Locate the cell with the specified text and output its [x, y] center coordinate. 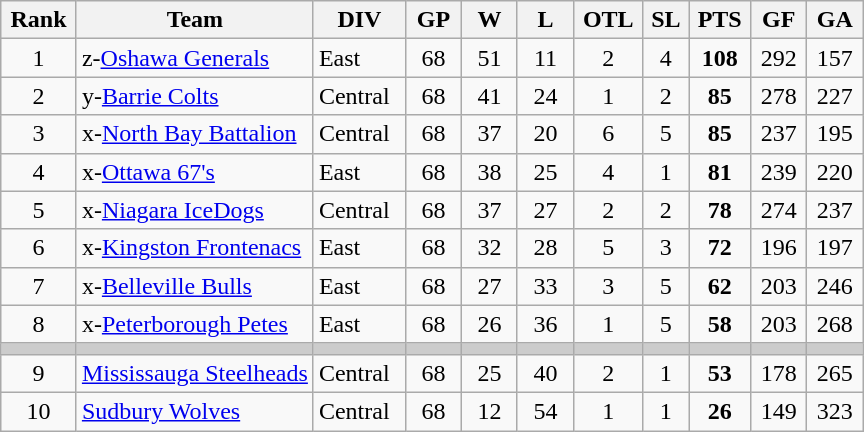
8 [39, 324]
227 [835, 96]
9 [39, 373]
268 [835, 324]
78 [720, 210]
41 [489, 96]
x-Belleville Bulls [194, 286]
y-Barrie Colts [194, 96]
32 [489, 248]
Team [194, 20]
195 [835, 134]
157 [835, 58]
274 [779, 210]
24 [545, 96]
108 [720, 58]
x-Ottawa 67's [194, 172]
62 [720, 286]
GP [433, 20]
GA [835, 20]
220 [835, 172]
36 [545, 324]
10 [39, 411]
PTS [720, 20]
GF [779, 20]
265 [835, 373]
72 [720, 248]
58 [720, 324]
38 [489, 172]
239 [779, 172]
Rank [39, 20]
196 [779, 248]
11 [545, 58]
x-Kingston Frontenacs [194, 248]
20 [545, 134]
x-North Bay Battalion [194, 134]
292 [779, 58]
197 [835, 248]
W [489, 20]
33 [545, 286]
12 [489, 411]
OTL [608, 20]
Sudbury Wolves [194, 411]
149 [779, 411]
51 [489, 58]
278 [779, 96]
x-Peterborough Petes [194, 324]
x-Niagara IceDogs [194, 210]
40 [545, 373]
53 [720, 373]
81 [720, 172]
28 [545, 248]
Mississauga Steelheads [194, 373]
z-Oshawa Generals [194, 58]
178 [779, 373]
DIV [359, 20]
L [545, 20]
54 [545, 411]
SL [666, 20]
7 [39, 286]
323 [835, 411]
246 [835, 286]
